Scan for the cell matching the given text and deliver its [X, Y] coordinate at center. 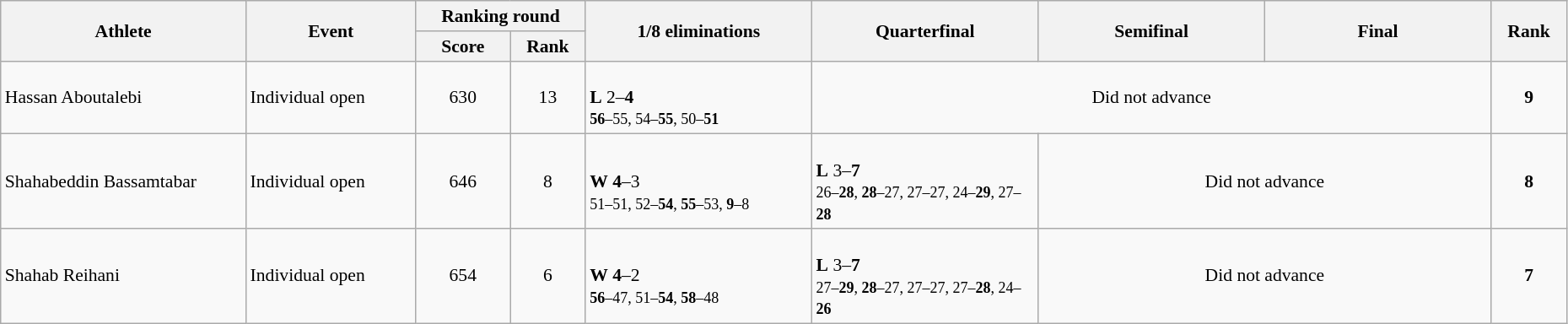
9 [1529, 98]
Final [1377, 30]
Shahab Reihani [123, 276]
1/8 eliminations [698, 30]
654 [463, 276]
13 [548, 98]
Hassan Aboutalebi [123, 98]
Shahabeddin Bassamtabar [123, 181]
Event [331, 30]
630 [463, 98]
646 [463, 181]
Semifinal [1151, 30]
6 [548, 276]
L 3–726–28, 28–27, 27–27, 24–29, 27–28 [925, 181]
Score [463, 46]
L 3–727–29, 28–27, 27–27, 27–28, 24–26 [925, 276]
W 4–351–51, 52–54, 55–53, 9–8 [698, 181]
Quarterfinal [925, 30]
Ranking round [501, 16]
Athlete [123, 30]
L 2–456–55, 54–55, 50–51 [698, 98]
7 [1529, 276]
W 4–256–47, 51–54, 58–48 [698, 276]
